Identify which cell holds the provided text, then report its [x, y] central coordinate. 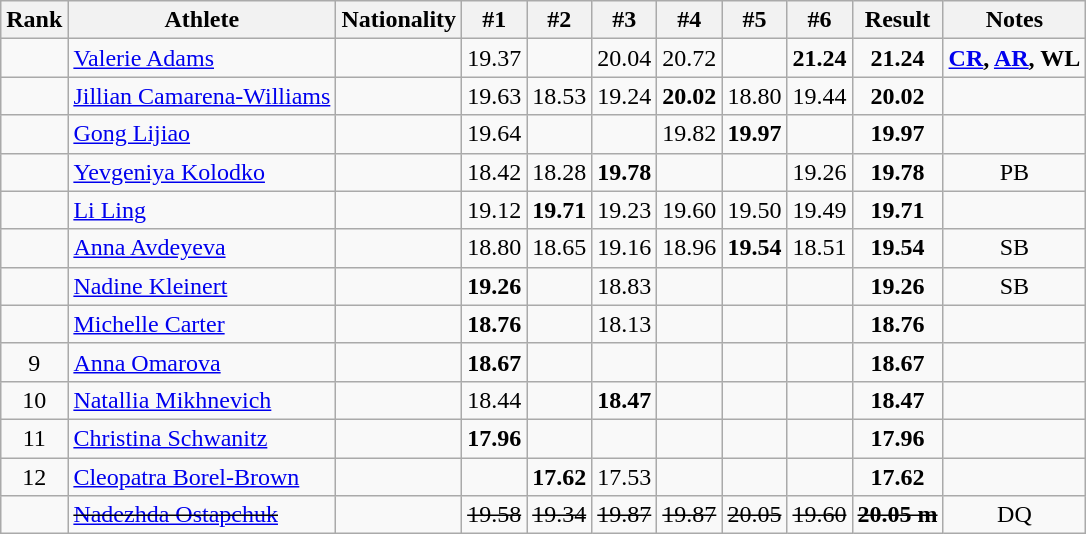
11 [34, 438]
DQ [1014, 515]
Nationality [399, 20]
18.44 [494, 400]
Anna Omarova [202, 362]
18.51 [820, 248]
Result [898, 20]
19.64 [494, 134]
Gong Lijiao [202, 134]
Li Ling [202, 210]
9 [34, 362]
20.72 [690, 58]
19.58 [494, 515]
19.49 [820, 210]
18.83 [624, 286]
Michelle Carter [202, 324]
Natallia Mikhnevich [202, 400]
19.24 [624, 96]
18.42 [494, 172]
#5 [754, 20]
Jillian Camarena-Williams [202, 96]
Athlete [202, 20]
19.23 [624, 210]
Cleopatra Borel-Brown [202, 477]
18.28 [560, 172]
19.50 [754, 210]
19.16 [624, 248]
Valerie Adams [202, 58]
#6 [820, 20]
19.37 [494, 58]
10 [34, 400]
Nadine Kleinert [202, 286]
PB [1014, 172]
18.53 [560, 96]
19.63 [494, 96]
CR, AR, WL [1014, 58]
18.65 [560, 248]
20.05 m [898, 515]
19.82 [690, 134]
17.53 [624, 477]
19.12 [494, 210]
19.44 [820, 96]
#3 [624, 20]
Anna Avdeyeva [202, 248]
Christina Schwanitz [202, 438]
Notes [1014, 20]
19.34 [560, 515]
18.96 [690, 248]
Nadezhda Ostapchuk [202, 515]
Yevgeniya Kolodko [202, 172]
Rank [34, 20]
#2 [560, 20]
18.13 [624, 324]
12 [34, 477]
#4 [690, 20]
20.04 [624, 58]
#1 [494, 20]
20.05 [754, 515]
